Return [x, y] of the center of cell containing provided text 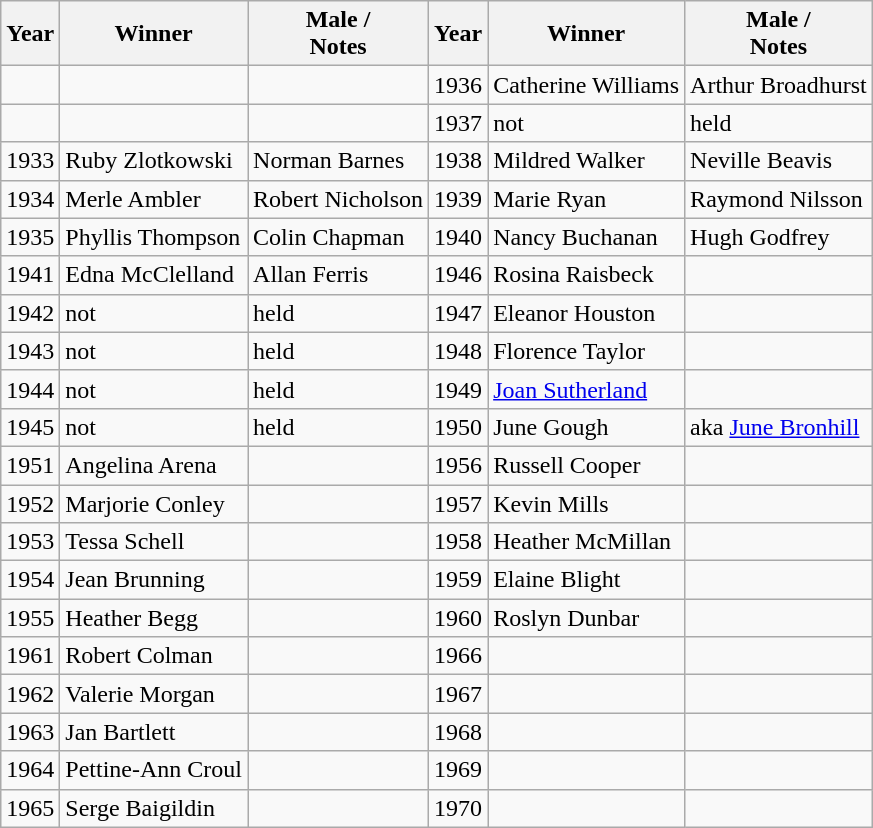
1959 [458, 580]
Allan Ferris [338, 275]
Neville Beavis [779, 161]
1961 [30, 656]
Mildred Walker [586, 161]
Raymond Nilsson [779, 199]
1949 [458, 389]
1956 [458, 465]
Eleanor Houston [586, 313]
1939 [458, 199]
Marie Ryan [586, 199]
1954 [30, 580]
1934 [30, 199]
Phyllis Thompson [154, 237]
Serge Baigildin [154, 808]
Catherine Williams [586, 85]
1938 [458, 161]
1965 [30, 808]
Edna McClelland [154, 275]
Jan Bartlett [154, 732]
Hugh Godfrey [779, 237]
Pettine-Ann Croul [154, 770]
June Gough [586, 427]
1937 [458, 123]
1948 [458, 351]
1935 [30, 237]
Robert Nicholson [338, 199]
Russell Cooper [586, 465]
1951 [30, 465]
Jean Brunning [154, 580]
1945 [30, 427]
Florence Taylor [586, 351]
1966 [458, 656]
1963 [30, 732]
1964 [30, 770]
1942 [30, 313]
Nancy Buchanan [586, 237]
1946 [458, 275]
1936 [458, 85]
1941 [30, 275]
Roslyn Dunbar [586, 618]
1940 [458, 237]
1933 [30, 161]
Merle Ambler [154, 199]
Robert Colman [154, 656]
1943 [30, 351]
1962 [30, 694]
1970 [458, 808]
Kevin Mills [586, 503]
Valerie Morgan [154, 694]
1944 [30, 389]
Heather McMillan [586, 542]
1969 [458, 770]
Tessa Schell [154, 542]
1968 [458, 732]
Colin Chapman [338, 237]
1955 [30, 618]
Marjorie Conley [154, 503]
1950 [458, 427]
1952 [30, 503]
Rosina Raisbeck [586, 275]
1967 [458, 694]
Arthur Broadhurst [779, 85]
1947 [458, 313]
1958 [458, 542]
Joan Sutherland [586, 389]
1953 [30, 542]
Heather Begg [154, 618]
Ruby Zlotkowski [154, 161]
Elaine Blight [586, 580]
1957 [458, 503]
1960 [458, 618]
aka June Bronhill [779, 427]
Angelina Arena [154, 465]
Norman Barnes [338, 161]
